Scan for the cell matching the given text and deliver its (X, Y) coordinate at center. 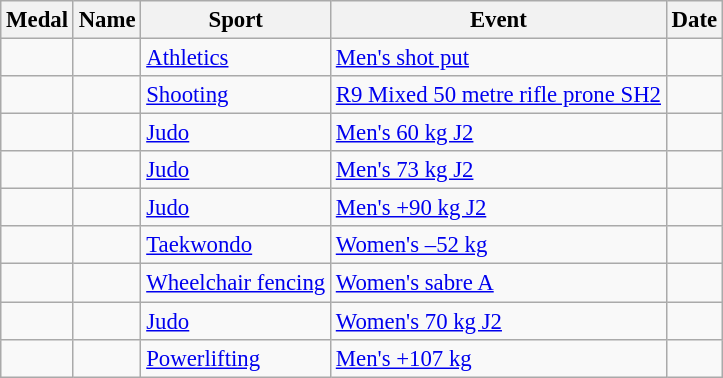
Women's 70 kg J2 (498, 321)
Sport (236, 20)
R9 Mixed 50 metre rifle prone SH2 (498, 95)
Athletics (236, 58)
Women's –52 kg (498, 245)
Men's 60 kg J2 (498, 133)
Medal (38, 20)
Date (694, 20)
Shooting (236, 95)
Men's shot put (498, 58)
Men's +107 kg (498, 358)
Men's +90 kg J2 (498, 208)
Men's 73 kg J2 (498, 170)
Event (498, 20)
Women's sabre A (498, 283)
Powerlifting (236, 358)
Name (107, 20)
Taekwondo (236, 245)
Wheelchair fencing (236, 283)
